For the text-containing cell, return its midpoint in (x, y) coordinate format. 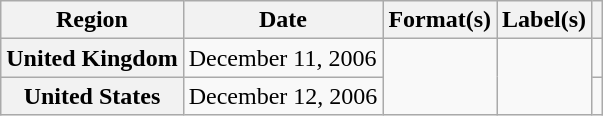
Format(s) (440, 20)
Region (92, 20)
Date (283, 20)
United States (92, 96)
December 12, 2006 (283, 96)
United Kingdom (92, 58)
Label(s) (544, 20)
December 11, 2006 (283, 58)
